Return the [x, y] coordinate for the center point of the cell that contains the specified text.  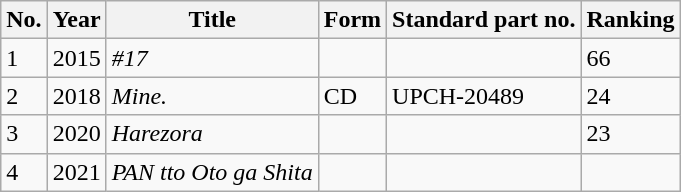
#17 [212, 58]
66 [630, 58]
Year [76, 20]
Form [352, 20]
2018 [76, 96]
2 [24, 96]
2015 [76, 58]
Mine. [212, 96]
3 [24, 134]
24 [630, 96]
4 [24, 172]
No. [24, 20]
23 [630, 134]
2021 [76, 172]
Ranking [630, 20]
CD [352, 96]
2020 [76, 134]
PAN tto Oto ga Shita [212, 172]
Standard part no. [484, 20]
Title [212, 20]
UPCH-20489 [484, 96]
1 [24, 58]
Harezora [212, 134]
